Search for the cell housing the specified text and yield its (X, Y) center coordinate. 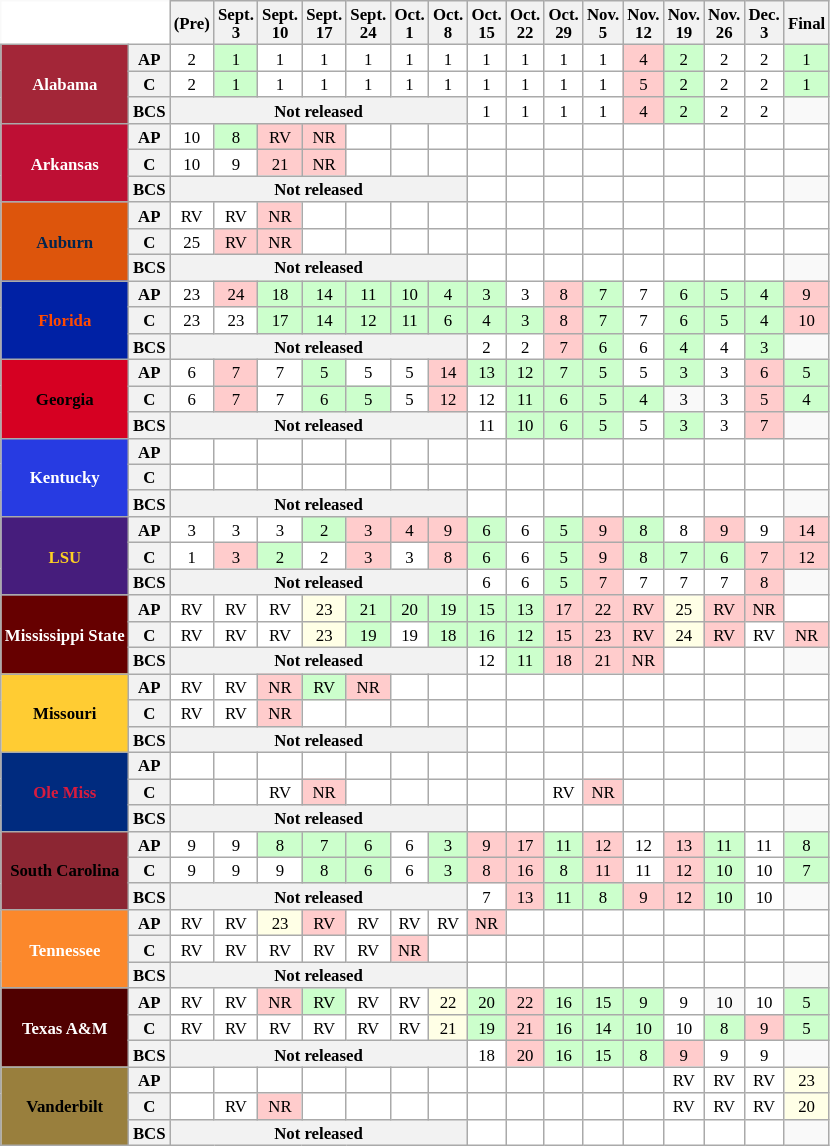
Sept.10 (280, 23)
Ole Miss (65, 792)
Dec.3 (764, 23)
Nov.26 (724, 23)
Florida (65, 320)
Auburn (65, 242)
Oct.22 (526, 23)
Georgia (65, 400)
Final (807, 23)
Nov.12 (643, 23)
Oct.29 (564, 23)
Sept.24 (368, 23)
Oct.8 (448, 23)
Nov.5 (603, 23)
LSU (65, 556)
(Pre) (192, 23)
Tennessee (65, 950)
South Carolina (65, 870)
Vanderbilt (65, 1106)
Mississippi State (65, 634)
Missouri (65, 714)
Texas A&M (65, 1028)
Kentucky (65, 478)
Sept.3 (236, 23)
Nov.19 (684, 23)
Alabama (65, 84)
Oct.15 (486, 23)
Oct.1 (410, 23)
Sept.17 (324, 23)
Arkansas (65, 164)
